Locate the cell with the specified text and output its (X, Y) center coordinate. 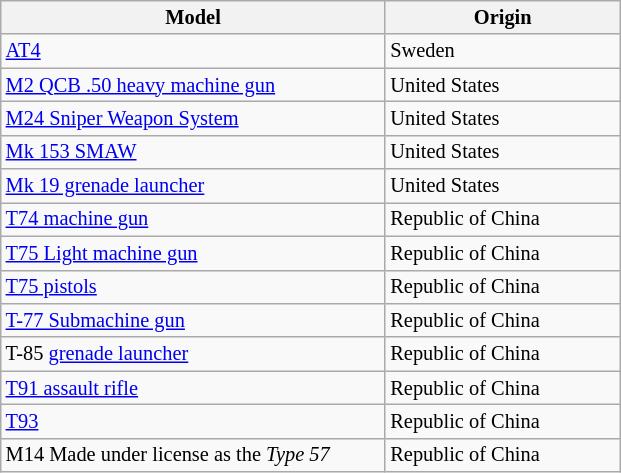
T-85 grenade launcher (194, 354)
T93 (194, 421)
Model (194, 17)
M14 Made under license as the Type 57 (194, 455)
T74 machine gun (194, 219)
Sweden (502, 51)
Mk 19 grenade launcher (194, 186)
M24 Sniper Weapon System (194, 118)
T-77 Submachine gun (194, 320)
M2 QCB .50 heavy machine gun (194, 85)
AT4 (194, 51)
T75 Light machine gun (194, 253)
T91 assault rifle (194, 388)
Origin (502, 17)
Mk 153 SMAW (194, 152)
T75 pistols (194, 287)
